Detect which cell encompasses the target text, then output its [X, Y] center coordinate. 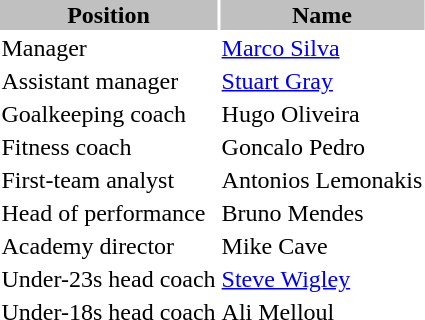
Academy director [108, 246]
Bruno Mendes [322, 213]
Name [322, 15]
First-team analyst [108, 180]
Position [108, 15]
Stuart Gray [322, 81]
Marco Silva [322, 48]
Assistant manager [108, 81]
Steve Wigley [322, 279]
Hugo Oliveira [322, 114]
Under-23s head coach [108, 279]
Mike Cave [322, 246]
Head of performance [108, 213]
Antonios Lemonakis [322, 180]
Goalkeeping coach [108, 114]
Goncalo Pedro [322, 147]
Fitness coach [108, 147]
Manager [108, 48]
